Determine the (x, y) coordinate at the center of the cell enclosing the given text.  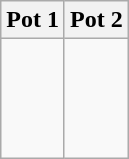
Pot 2 (96, 20)
Pot 1 (33, 20)
